Pinpoint the cell where the given text exists, returning its (X, Y) midpoint coordinate. 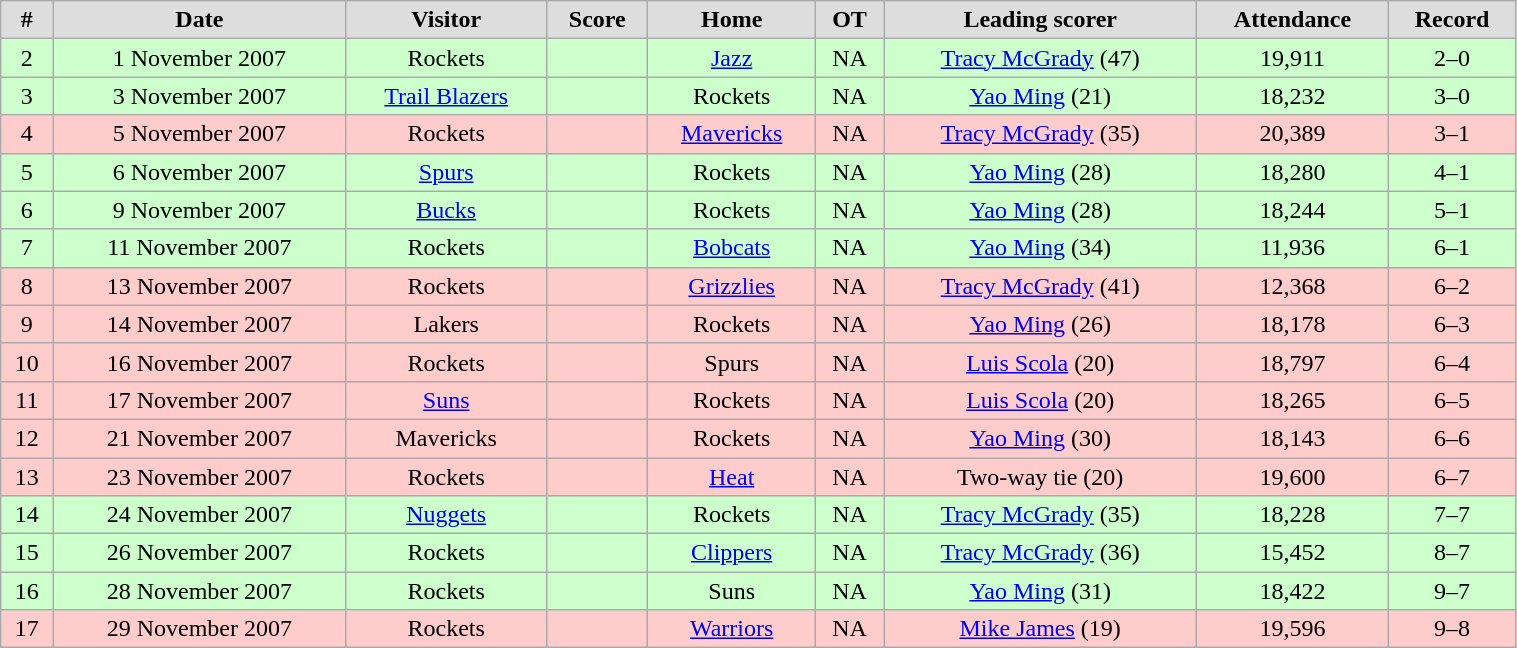
Two-way tie (20) (1040, 477)
7–7 (1452, 515)
Date (200, 20)
16 November 2007 (200, 362)
17 November 2007 (200, 400)
3 November 2007 (200, 96)
Warriors (732, 629)
28 November 2007 (200, 591)
21 November 2007 (200, 438)
Tracy McGrady (47) (1040, 58)
11 November 2007 (200, 248)
6–2 (1452, 286)
2–0 (1452, 58)
9–7 (1452, 591)
3–1 (1452, 134)
8 (27, 286)
15 (27, 553)
18,232 (1292, 96)
Yao Ming (30) (1040, 438)
Record (1452, 20)
Heat (732, 477)
OT (849, 20)
11,936 (1292, 248)
Clippers (732, 553)
5 (27, 172)
6–4 (1452, 362)
13 November 2007 (200, 286)
Attendance (1292, 20)
18,797 (1292, 362)
17 (27, 629)
# (27, 20)
18,178 (1292, 324)
10 (27, 362)
6–1 (1452, 248)
Yao Ming (34) (1040, 248)
4 (27, 134)
6–7 (1452, 477)
Yao Ming (26) (1040, 324)
29 November 2007 (200, 629)
23 November 2007 (200, 477)
Bucks (446, 210)
1 November 2007 (200, 58)
9 (27, 324)
19,596 (1292, 629)
Yao Ming (31) (1040, 591)
Lakers (446, 324)
9–8 (1452, 629)
6–5 (1452, 400)
18,228 (1292, 515)
24 November 2007 (200, 515)
13 (27, 477)
14 (27, 515)
Yao Ming (21) (1040, 96)
6–3 (1452, 324)
16 (27, 591)
Bobcats (732, 248)
Leading scorer (1040, 20)
18,265 (1292, 400)
19,600 (1292, 477)
9 November 2007 (200, 210)
8–7 (1452, 553)
Home (732, 20)
3 (27, 96)
15,452 (1292, 553)
20,389 (1292, 134)
Tracy McGrady (36) (1040, 553)
Tracy McGrady (41) (1040, 286)
6 (27, 210)
19,911 (1292, 58)
14 November 2007 (200, 324)
Mike James (19) (1040, 629)
18,244 (1292, 210)
5–1 (1452, 210)
Nuggets (446, 515)
3–0 (1452, 96)
6 November 2007 (200, 172)
7 (27, 248)
18,422 (1292, 591)
5 November 2007 (200, 134)
2 (27, 58)
18,143 (1292, 438)
6–6 (1452, 438)
12 (27, 438)
Grizzlies (732, 286)
12,368 (1292, 286)
11 (27, 400)
Trail Blazers (446, 96)
18,280 (1292, 172)
Score (598, 20)
26 November 2007 (200, 553)
Jazz (732, 58)
Visitor (446, 20)
4–1 (1452, 172)
